Provide the (X, Y) coordinate of the cell's center where the given text is located.  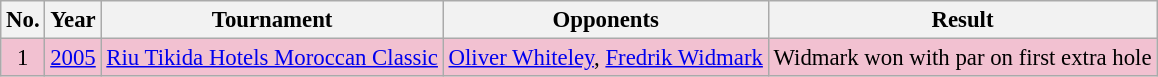
Opponents (606, 20)
2005 (73, 58)
Widmark won with par on first extra hole (962, 58)
Result (962, 20)
No. (23, 20)
Oliver Whiteley, Fredrik Widmark (606, 58)
Riu Tikida Hotels Moroccan Classic (272, 58)
Tournament (272, 20)
Year (73, 20)
1 (23, 58)
